Return [X, Y] of the center of cell containing provided text 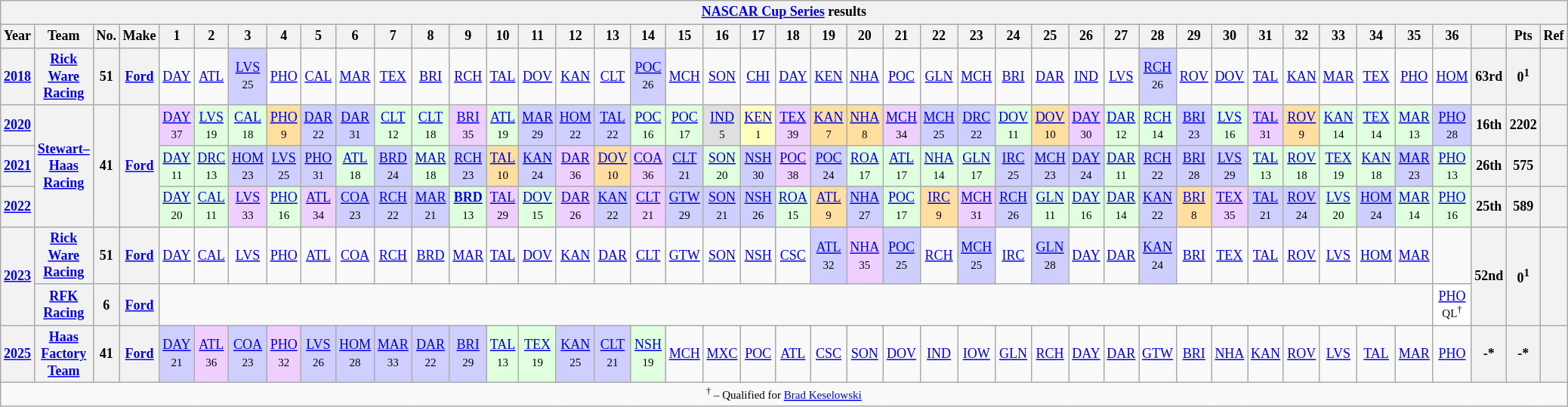
26th [1489, 166]
PHO28 [1452, 125]
POC38 [793, 166]
RCH14 [1158, 125]
KAN18 [1376, 166]
NHA14 [939, 166]
PHOQL† [1452, 304]
ATL17 [902, 166]
KAN14 [1338, 125]
DOV15 [538, 207]
MXC [722, 354]
16th [1489, 125]
11 [538, 36]
17 [758, 36]
NHA27 [865, 207]
7 [393, 36]
14 [648, 36]
TEX14 [1376, 125]
COA36 [648, 166]
DOV11 [1014, 125]
25 [1050, 36]
29 [1193, 36]
589 [1524, 207]
DAR14 [1121, 207]
NSH [758, 255]
DRC22 [977, 125]
POC24 [829, 166]
TAL10 [502, 166]
KAN25 [576, 354]
2018 [18, 76]
32 [1301, 36]
LVS16 [1230, 125]
MAR18 [431, 166]
CAL11 [211, 207]
Make [139, 36]
Year [18, 36]
ROV9 [1301, 125]
27 [1121, 36]
25th [1489, 207]
POC26 [648, 76]
36 [1452, 36]
MAR23 [1414, 166]
34 [1376, 36]
PHO13 [1452, 166]
No. [106, 36]
HOM28 [355, 354]
TAL29 [502, 207]
TAL31 [1266, 125]
9 [468, 36]
MAR21 [431, 207]
ROA17 [865, 166]
TEX35 [1230, 207]
21 [902, 36]
Haas Factory Team [63, 354]
GTW29 [684, 207]
2023 [18, 276]
BRI23 [1193, 125]
2022 [18, 207]
22 [939, 36]
ATL19 [502, 125]
DAY30 [1086, 125]
TAL21 [1266, 207]
TAL22 [613, 125]
2 [211, 36]
13 [613, 36]
23 [977, 36]
GLN28 [1050, 255]
NSH19 [648, 354]
LVS33 [248, 207]
2202 [1524, 125]
2025 [18, 354]
TEX39 [793, 125]
ATL9 [829, 207]
2021 [18, 166]
LVS26 [319, 354]
BRD [431, 255]
DAR36 [576, 166]
MAR33 [393, 354]
BRI28 [1193, 166]
KEN [829, 76]
ROA15 [793, 207]
ATL34 [319, 207]
PHO31 [319, 166]
1 [177, 36]
Ref [1554, 36]
LVS19 [211, 125]
CLT18 [431, 125]
COA [355, 255]
35 [1414, 36]
HOM24 [1376, 207]
DRC13 [211, 166]
4 [284, 36]
HOM22 [576, 125]
CAL18 [248, 125]
BRI35 [468, 125]
16 [722, 36]
CHI [758, 76]
DAR31 [355, 125]
10 [502, 36]
15 [684, 36]
63rd [1489, 76]
POC16 [648, 125]
MCH23 [1050, 166]
DAR11 [1121, 166]
IRC9 [939, 207]
2020 [18, 125]
DAY16 [1086, 207]
† – Qualified for Brad Keselowski [784, 395]
KAN7 [829, 125]
ATL32 [829, 255]
8 [431, 36]
PHO9 [284, 125]
52nd [1489, 276]
575 [1524, 166]
LVS20 [1338, 207]
ROV18 [1301, 166]
IRC25 [1014, 166]
BRD13 [468, 207]
KEN1 [758, 125]
28 [1158, 36]
DAY11 [177, 166]
NHA8 [865, 125]
LVS29 [1230, 166]
26 [1086, 36]
31 [1266, 36]
SON20 [722, 166]
24 [1014, 36]
DAR26 [576, 207]
HOM23 [248, 166]
BRI8 [1193, 207]
ATL18 [355, 166]
RFK Racing [63, 304]
MAR29 [538, 125]
20 [865, 36]
GLN11 [1050, 207]
DAR12 [1121, 125]
Stewart–Haas Racing [63, 166]
DAY37 [177, 125]
BRI29 [468, 354]
18 [793, 36]
BRD24 [393, 166]
CLT12 [393, 125]
MCH31 [977, 207]
33 [1338, 36]
PHO32 [284, 354]
IND5 [722, 125]
DAY24 [1086, 166]
19 [829, 36]
NSH26 [758, 207]
ROV24 [1301, 207]
ATL36 [211, 354]
IOW [977, 354]
MAR13 [1414, 125]
SON21 [722, 207]
NASCAR Cup Series results [784, 12]
RCH23 [468, 166]
DAY20 [177, 207]
NHA35 [865, 255]
12 [576, 36]
NSH30 [758, 166]
POC25 [902, 255]
3 [248, 36]
DAY21 [177, 354]
Pts [1524, 36]
Team [63, 36]
5 [319, 36]
MCH34 [902, 125]
IRC [1014, 255]
GLN17 [977, 166]
MAR14 [1414, 207]
30 [1230, 36]
